Locate the cell with the specified text and output its (X, Y) center coordinate. 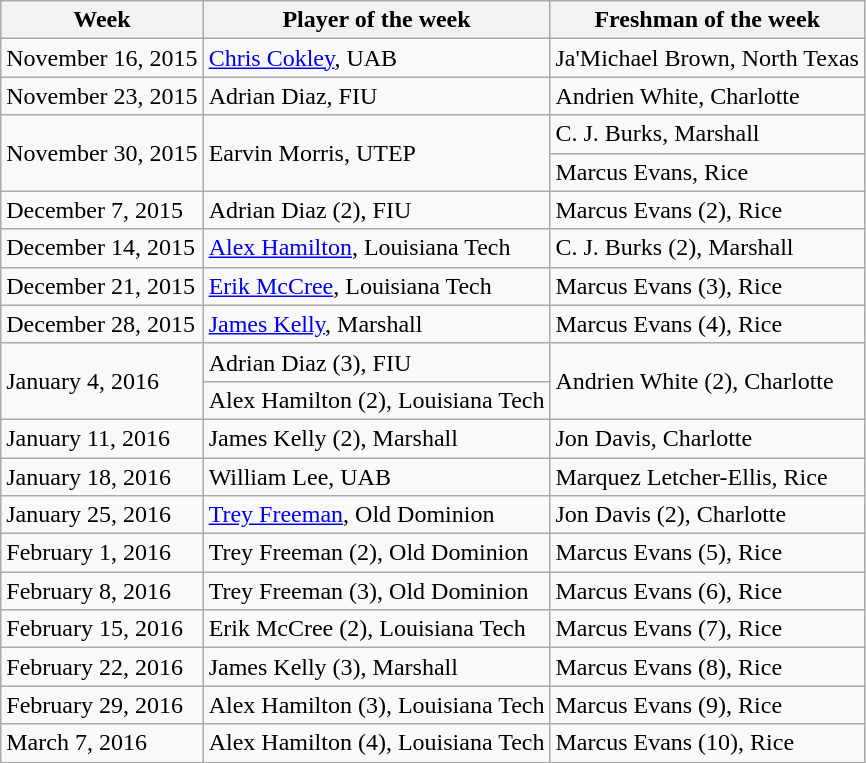
December 21, 2015 (102, 286)
Earvin Morris, UTEP (376, 153)
January 18, 2016 (102, 477)
Adrian Diaz (3), FIU (376, 362)
February 22, 2016 (102, 667)
February 29, 2016 (102, 705)
Erik McCree (2), Louisiana Tech (376, 629)
Alex Hamilton, Louisiana Tech (376, 248)
Ja'Michael Brown, North Texas (708, 58)
Marcus Evans (7), Rice (708, 629)
Andrien White, Charlotte (708, 96)
Chris Cokley, UAB (376, 58)
Andrien White (2), Charlotte (708, 381)
Marcus Evans (9), Rice (708, 705)
Marcus Evans (4), Rice (708, 324)
James Kelly, Marshall (376, 324)
Alex Hamilton (4), Louisiana Tech (376, 743)
Marcus Evans, Rice (708, 172)
Marcus Evans (2), Rice (708, 210)
Trey Freeman (2), Old Dominion (376, 553)
Marquez Letcher-Ellis, Rice (708, 477)
March 7, 2016 (102, 743)
Trey Freeman (3), Old Dominion (376, 591)
James Kelly (2), Marshall (376, 438)
February 1, 2016 (102, 553)
Alex Hamilton (2), Louisiana Tech (376, 400)
February 8, 2016 (102, 591)
Marcus Evans (3), Rice (708, 286)
Adrian Diaz, FIU (376, 96)
Jon Davis, Charlotte (708, 438)
C. J. Burks, Marshall (708, 134)
C. J. Burks (2), Marshall (708, 248)
November 16, 2015 (102, 58)
James Kelly (3), Marshall (376, 667)
Marcus Evans (6), Rice (708, 591)
November 30, 2015 (102, 153)
January 11, 2016 (102, 438)
Week (102, 20)
February 15, 2016 (102, 629)
Freshman of the week (708, 20)
Marcus Evans (10), Rice (708, 743)
December 28, 2015 (102, 324)
Marcus Evans (8), Rice (708, 667)
December 7, 2015 (102, 210)
William Lee, UAB (376, 477)
Erik McCree, Louisiana Tech (376, 286)
Adrian Diaz (2), FIU (376, 210)
November 23, 2015 (102, 96)
Trey Freeman, Old Dominion (376, 515)
Jon Davis (2), Charlotte (708, 515)
Player of the week (376, 20)
December 14, 2015 (102, 248)
Alex Hamilton (3), Louisiana Tech (376, 705)
Marcus Evans (5), Rice (708, 553)
January 4, 2016 (102, 381)
January 25, 2016 (102, 515)
